Pinpoint the cell where the given text exists, returning its (X, Y) midpoint coordinate. 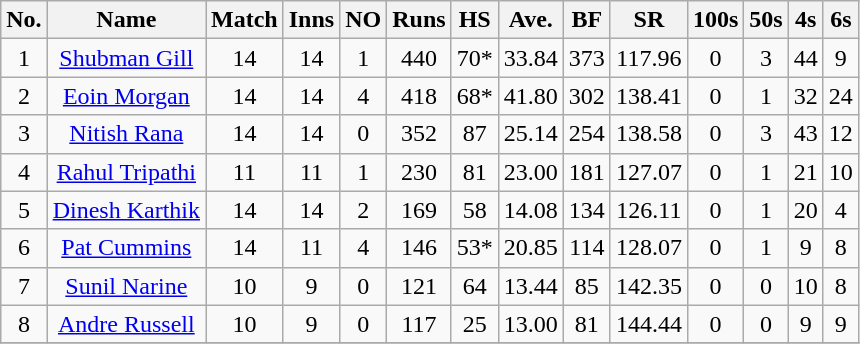
No. (24, 20)
14.08 (530, 210)
Sunil Narine (126, 286)
SR (648, 20)
Ave. (530, 20)
440 (419, 58)
144.44 (648, 324)
Runs (419, 20)
302 (586, 96)
7 (24, 286)
Pat Cummins (126, 248)
87 (474, 134)
254 (586, 134)
12 (840, 134)
68* (474, 96)
20.85 (530, 248)
58 (474, 210)
6s (840, 20)
Rahul Tripathi (126, 172)
138.58 (648, 134)
373 (586, 58)
352 (419, 134)
24 (840, 96)
6 (24, 248)
142.35 (648, 286)
127.07 (648, 172)
5 (24, 210)
418 (419, 96)
NO (364, 20)
114 (586, 248)
4s (806, 20)
Eoin Morgan (126, 96)
BF (586, 20)
32 (806, 96)
HS (474, 20)
Andre Russell (126, 324)
Name (126, 20)
Nitish Rana (126, 134)
146 (419, 248)
43 (806, 134)
Match (245, 20)
64 (474, 286)
117.96 (648, 58)
41.80 (530, 96)
21 (806, 172)
53* (474, 248)
25.14 (530, 134)
85 (586, 286)
Inns (311, 20)
20 (806, 210)
169 (419, 210)
13.44 (530, 286)
Shubman Gill (126, 58)
138.41 (648, 96)
23.00 (530, 172)
Dinesh Karthik (126, 210)
25 (474, 324)
117 (419, 324)
134 (586, 210)
121 (419, 286)
33.84 (530, 58)
70* (474, 58)
128.07 (648, 248)
50s (766, 20)
181 (586, 172)
100s (715, 20)
230 (419, 172)
13.00 (530, 324)
126.11 (648, 210)
44 (806, 58)
